Search for the cell housing the specified text and yield its [x, y] center coordinate. 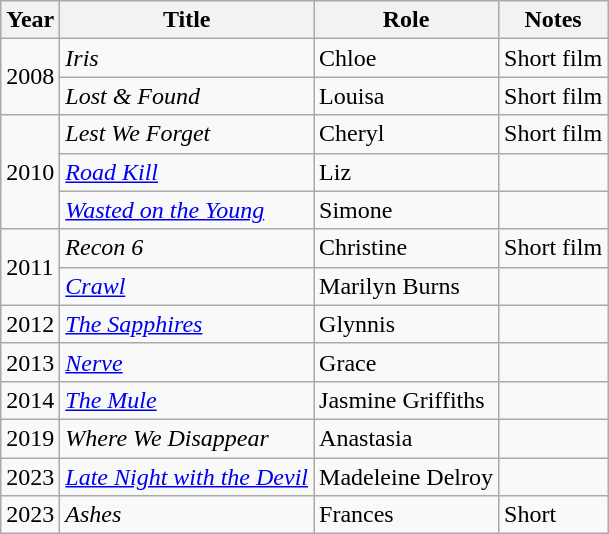
Wasted on the Young [187, 210]
Iris [187, 58]
Louisa [406, 96]
Lost & Found [187, 96]
Chloe [406, 58]
2010 [30, 172]
Frances [406, 515]
2014 [30, 400]
The Sapphires [187, 324]
Madeleine Delroy [406, 477]
Lest We Forget [187, 134]
2011 [30, 267]
Crawl [187, 286]
Title [187, 20]
Marilyn Burns [406, 286]
Christine [406, 248]
Short [554, 515]
Grace [406, 362]
Simone [406, 210]
The Mule [187, 400]
Year [30, 20]
2008 [30, 77]
Ashes [187, 515]
Where We Disappear [187, 438]
2013 [30, 362]
Recon 6 [187, 248]
Late Night with the Devil [187, 477]
Notes [554, 20]
Anastasia [406, 438]
Nerve [187, 362]
Liz [406, 172]
Cheryl [406, 134]
2019 [30, 438]
Jasmine Griffiths [406, 400]
Role [406, 20]
Road Kill [187, 172]
Glynnis [406, 324]
2012 [30, 324]
